For the text-containing cell, return its midpoint in [x, y] coordinate format. 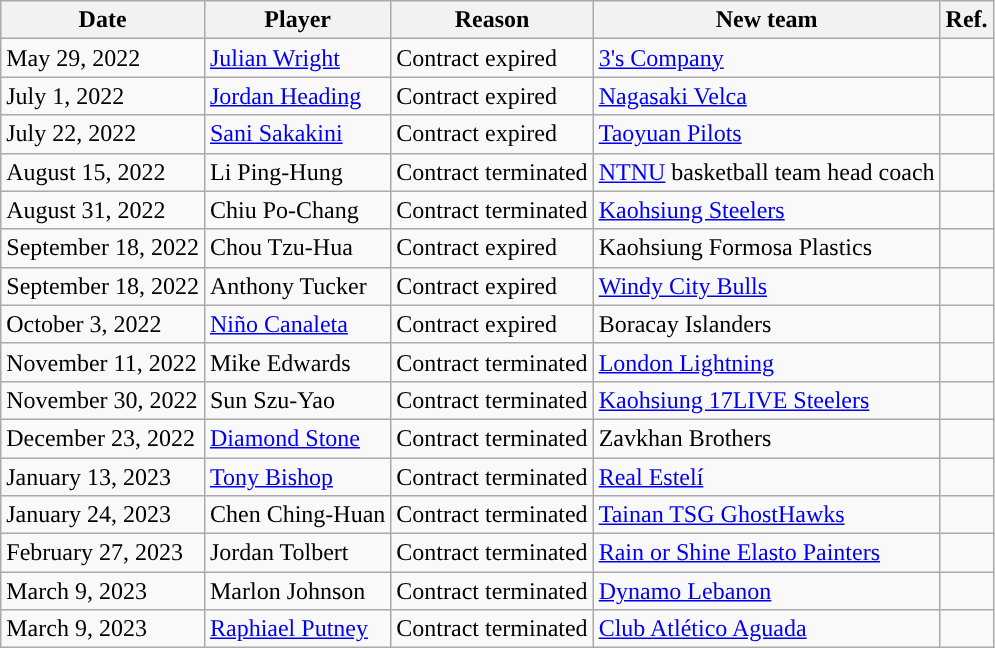
Chen Ching-Huan [297, 515]
July 1, 2022 [103, 96]
Dynamo Lebanon [766, 591]
July 22, 2022 [103, 134]
Reason [492, 20]
Real Estelí [766, 477]
January 24, 2023 [103, 515]
Windy City Bulls [766, 286]
Jordan Heading [297, 96]
Club Atlético Aguada [766, 629]
Kaohsiung 17LIVE Steelers [766, 400]
Ref. [966, 20]
Tony Bishop [297, 477]
Li Ping-Hung [297, 172]
August 15, 2022 [103, 172]
Taoyuan Pilots [766, 134]
Zavkhan Brothers [766, 438]
Raphiael Putney [297, 629]
Niño Canaleta [297, 324]
August 31, 2022 [103, 210]
Sani Sakakini [297, 134]
Tainan TSG GhostHawks [766, 515]
Marlon Johnson [297, 591]
Mike Edwards [297, 362]
3's Company [766, 58]
November 30, 2022 [103, 400]
November 11, 2022 [103, 362]
Nagasaki Velca [766, 96]
January 13, 2023 [103, 477]
Date [103, 20]
October 3, 2022 [103, 324]
Sun Szu-Yao [297, 400]
Kaohsiung Formosa Plastics [766, 248]
Diamond Stone [297, 438]
Jordan Tolbert [297, 553]
Boracay Islanders [766, 324]
New team [766, 20]
February 27, 2023 [103, 553]
Player [297, 20]
Julian Wright [297, 58]
Chou Tzu-Hua [297, 248]
NTNU basketball team head coach [766, 172]
Rain or Shine Elasto Painters [766, 553]
London Lightning [766, 362]
Anthony Tucker [297, 286]
December 23, 2022 [103, 438]
May 29, 2022 [103, 58]
Chiu Po-Chang [297, 210]
Kaohsiung Steelers [766, 210]
